Identify which cell holds the provided text, then report its [x, y] central coordinate. 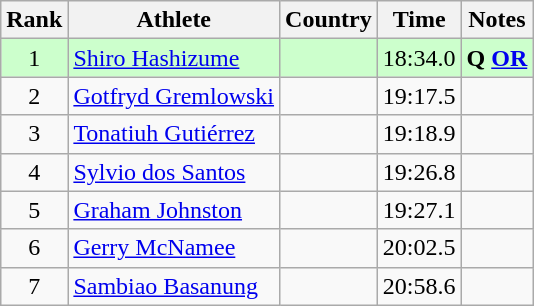
4 [34, 172]
3 [34, 134]
Notes [497, 20]
6 [34, 248]
19:26.8 [419, 172]
Gotfryd Gremlowski [174, 96]
7 [34, 286]
19:18.9 [419, 134]
Sylvio dos Santos [174, 172]
Shiro Hashizume [174, 58]
2 [34, 96]
Time [419, 20]
18:34.0 [419, 58]
19:27.1 [419, 210]
1 [34, 58]
Graham Johnston [174, 210]
Tonatiuh Gutiérrez [174, 134]
Q OR [497, 58]
19:17.5 [419, 96]
Country [329, 20]
Gerry McNamee [174, 248]
20:02.5 [419, 248]
20:58.6 [419, 286]
5 [34, 210]
Athlete [174, 20]
Sambiao Basanung [174, 286]
Rank [34, 20]
